Identify which cell holds the provided text, then report its (x, y) central coordinate. 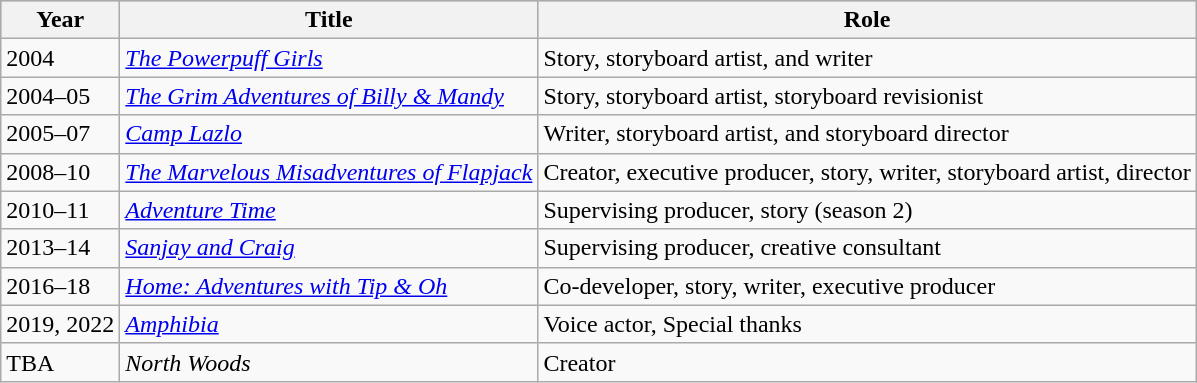
Adventure Time (329, 210)
2010–11 (60, 210)
Voice actor, Special thanks (867, 324)
The Powerpuff Girls (329, 58)
Story, storyboard artist, and writer (867, 58)
Home: Adventures with Tip & Oh (329, 286)
North Woods (329, 362)
2019, 2022 (60, 324)
Supervising producer, creative consultant (867, 248)
Year (60, 20)
2004–05 (60, 96)
2008–10 (60, 172)
Title (329, 20)
Co-developer, story, writer, executive producer (867, 286)
Camp Lazlo (329, 134)
The Marvelous Misadventures of Flapjack (329, 172)
2004 (60, 58)
Creator, executive producer, story, writer, storyboard artist, director (867, 172)
Amphibia (329, 324)
Story, storyboard artist, storyboard revisionist (867, 96)
Supervising producer, story (season 2) (867, 210)
Role (867, 20)
TBA (60, 362)
2005–07 (60, 134)
2016–18 (60, 286)
2013–14 (60, 248)
Sanjay and Craig (329, 248)
The Grim Adventures of Billy & Mandy (329, 96)
Creator (867, 362)
Writer, storyboard artist, and storyboard director (867, 134)
